Locate the cell with the specified text and output its (x, y) center coordinate. 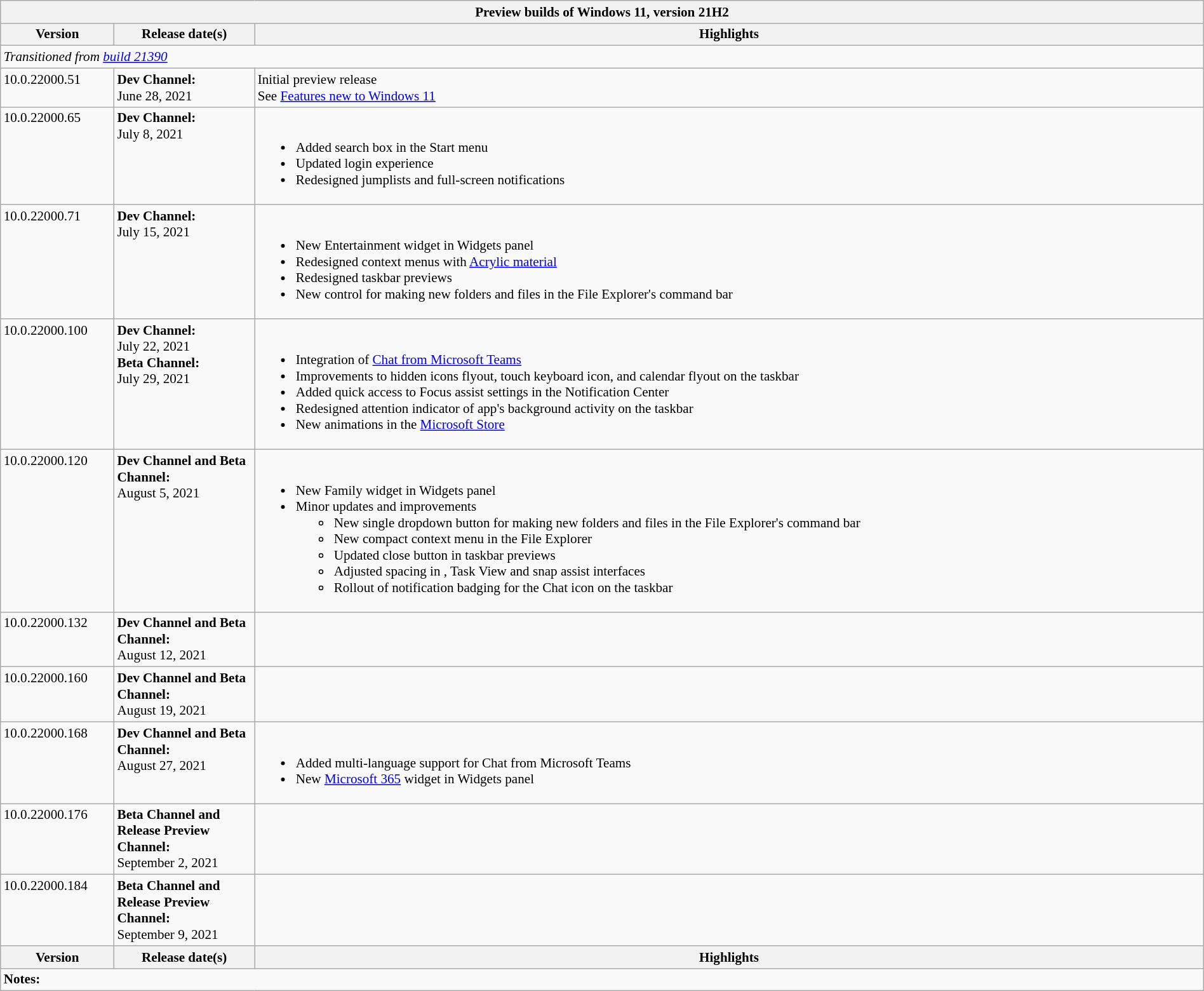
Dev Channel and Beta Channel:August 5, 2021 (184, 530)
10.0.22000.100 (57, 384)
10.0.22000.160 (57, 694)
Preview builds of Windows 11, version 21H2 (602, 11)
Dev Channel:July 22, 2021Beta Channel:July 29, 2021 (184, 384)
Dev Channel:July 15, 2021 (184, 262)
10.0.22000.176 (57, 839)
Notes: (602, 980)
Added multi-language support for Chat from Microsoft TeamsNew Microsoft 365 widget in Widgets panel (729, 762)
10.0.22000.168 (57, 762)
10.0.22000.71 (57, 262)
Dev Channel and Beta Channel:August 12, 2021 (184, 639)
Dev Channel and Beta Channel:August 27, 2021 (184, 762)
10.0.22000.132 (57, 639)
10.0.22000.120 (57, 530)
Transitioned from build 21390 (602, 57)
Dev Channel:June 28, 2021 (184, 88)
Beta Channel and Release Preview Channel:September 2, 2021 (184, 839)
Dev Channel:July 8, 2021 (184, 156)
10.0.22000.51 (57, 88)
10.0.22000.65 (57, 156)
Initial preview releaseSee Features new to Windows 11 (729, 88)
10.0.22000.184 (57, 910)
Beta Channel and Release Preview Channel:September 9, 2021 (184, 910)
Added search box in the Start menuUpdated login experienceRedesigned jumplists and full-screen notifications (729, 156)
Dev Channel and Beta Channel:August 19, 2021 (184, 694)
